Detect which cell encompasses the target text, then output its [x, y] center coordinate. 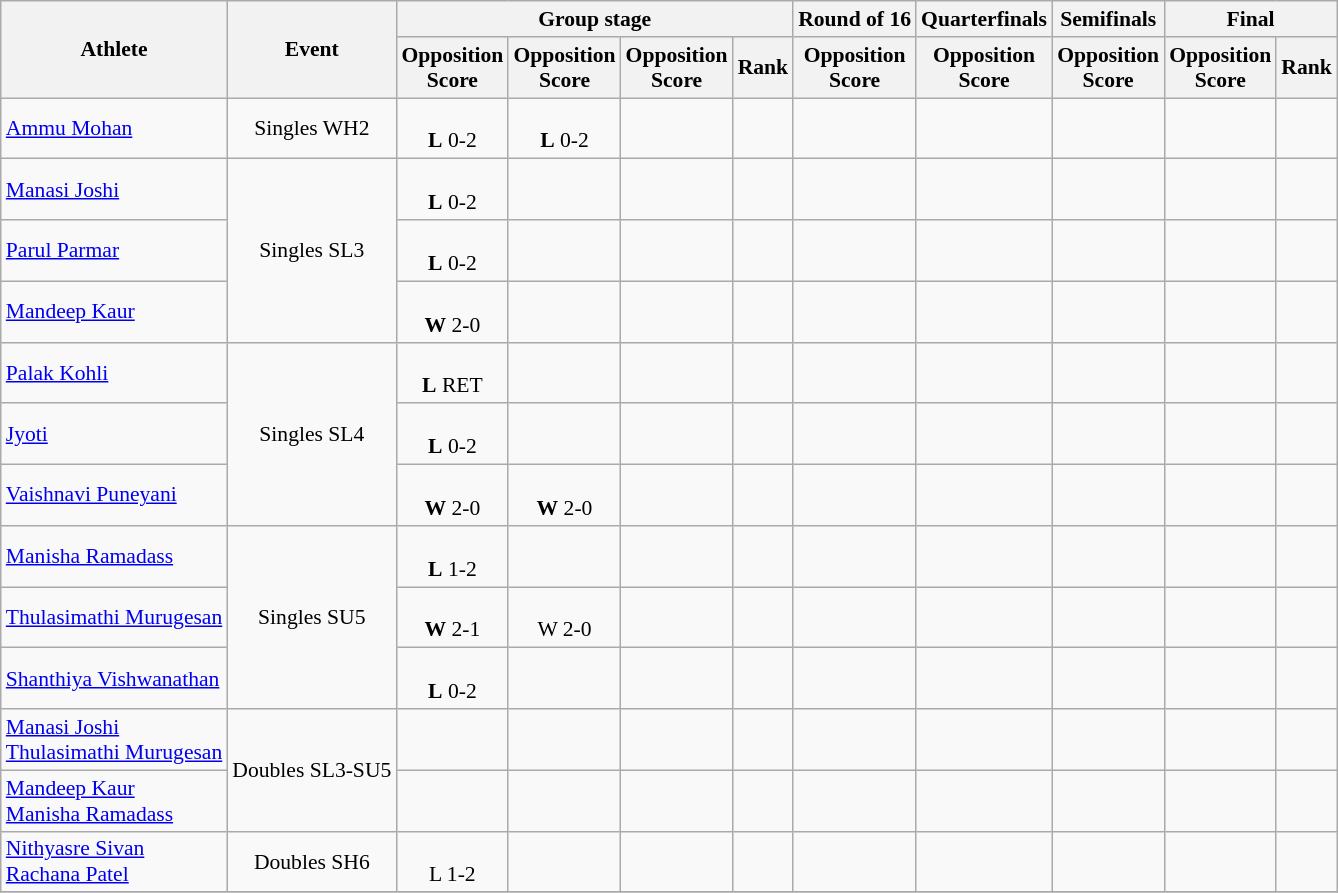
Palak Kohli [114, 372]
Semifinals [1108, 19]
L RET [452, 372]
Event [312, 50]
Singles SL4 [312, 434]
Doubles SH6 [312, 862]
Mandeep KaurManisha Ramadass [114, 800]
Mandeep Kaur [114, 312]
Quarterfinals [984, 19]
Ammu Mohan [114, 128]
Manasi JoshiThulasimathi Murugesan [114, 740]
Thulasimathi Murugesan [114, 618]
Athlete [114, 50]
Manasi Joshi [114, 190]
Singles SL3 [312, 250]
Doubles SL3-SU5 [312, 770]
Vaishnavi Puneyani [114, 496]
Final [1250, 19]
Singles SU5 [312, 618]
Jyoti [114, 434]
Shanthiya Vishwanathan [114, 678]
Nithyasre SivanRachana Patel [114, 862]
Manisha Ramadass [114, 556]
Parul Parmar [114, 250]
Singles WH2 [312, 128]
Group stage [594, 19]
Round of 16 [854, 19]
W 2-1 [452, 618]
